Identify which cell holds the provided text, then report its [x, y] central coordinate. 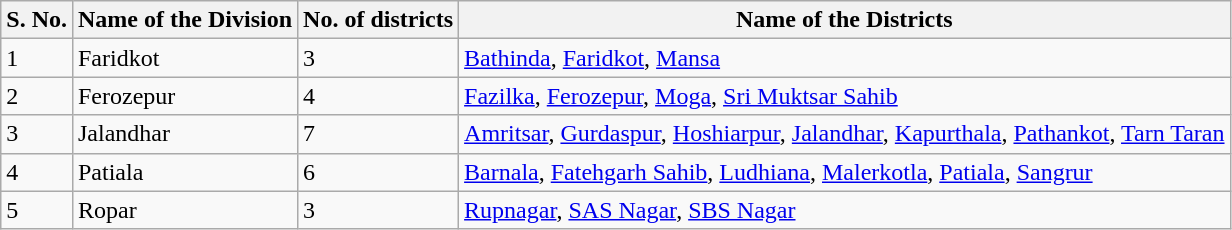
Name of the Districts [844, 20]
Barnala, Fatehgarh Sahib, Ludhiana, Malerkotla, Patiala, Sangrur [844, 172]
2 [37, 96]
Fazilka, Ferozepur, Moga, Sri Muktsar Sahib [844, 96]
Rupnagar, SAS Nagar, SBS Nagar [844, 210]
6 [378, 172]
No. of districts [378, 20]
Faridkot [184, 58]
5 [37, 210]
Name of the Division [184, 20]
1 [37, 58]
Patiala [184, 172]
Ropar [184, 210]
Amritsar, Gurdaspur, Hoshiarpur, Jalandhar, Kapurthala, Pathankot, Tarn Taran [844, 134]
Ferozepur [184, 96]
Bathinda, Faridkot, Mansa [844, 58]
7 [378, 134]
Jalandhar [184, 134]
S. No. [37, 20]
